Capture the cell that displays the provided text and extract its [X, Y] central coordinate. 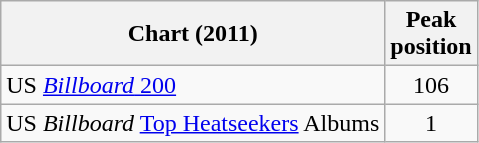
Chart (2011) [193, 34]
Peakposition [431, 34]
US Billboard Top Heatseekers Albums [193, 123]
106 [431, 85]
US Billboard 200 [193, 85]
1 [431, 123]
